From the cell containing the given text, extract its center point as (X, Y) coordinate. 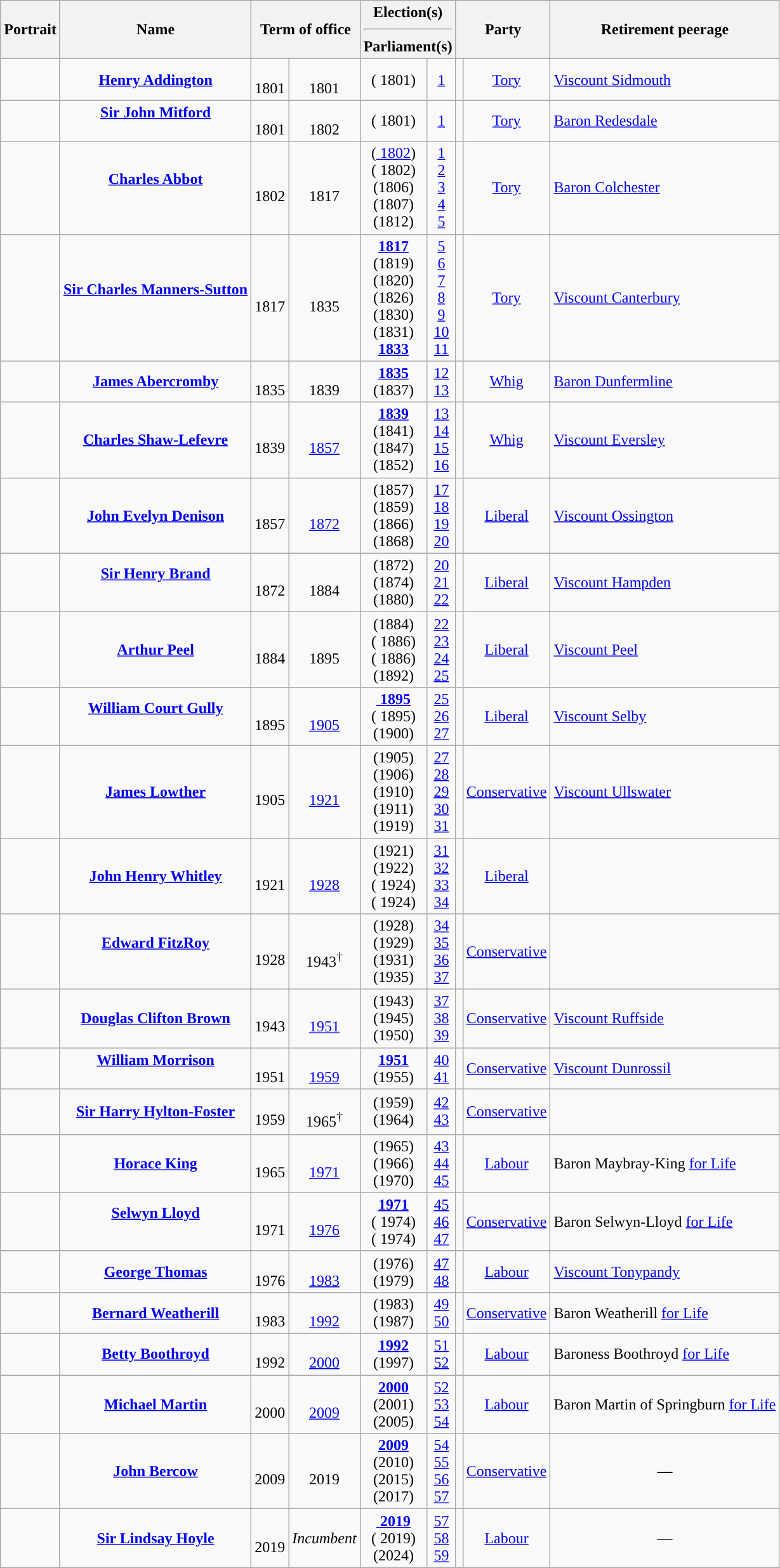
(1976)(1979) (393, 1271)
1971( 1974)( 1974) (393, 1222)
2009(2010)(2015)(2017) (393, 1472)
Sir Lindsay Hoyle (155, 1538)
Baron Maybray-King for Life (665, 1163)
5152 (442, 1355)
Horace King (155, 1163)
(1928)(1929)(1931)(1935) (393, 951)
John Henry Whitley (155, 877)
Charles Shaw-Lefevre (155, 440)
(1872)(1874)(1880) (393, 582)
Viscount Peel (665, 650)
Baron Martin of Springburn for Life (665, 1404)
(1983)(1987) (393, 1313)
1213 (442, 382)
George Thomas (155, 1271)
Edward FitzRoy (155, 951)
1965† (324, 1112)
Viscount Eversley (665, 440)
(1959)(1964) (393, 1112)
454647 (442, 1222)
575859 (442, 1538)
31323334 (442, 877)
Name (155, 30)
1951(1955) (393, 1068)
Viscount Hampden (665, 582)
(1943)(1945)(1950) (393, 1019)
525354 (442, 1404)
Viscount Ruffside (665, 1019)
Election(s)Parliament(s) (407, 30)
Viscount Ossington (665, 515)
1943 (270, 1019)
Viscount Sidmouth (665, 80)
John Bercow (155, 1472)
Party (503, 30)
James Lowther (155, 792)
22232425 (442, 650)
Henry Addington (155, 80)
4748 (442, 1271)
( 1802)( 1802)(1806)(1807)(1812) (393, 188)
James Abercromby (155, 382)
4041 (442, 1068)
54555657 (442, 1472)
Viscount Ullswater (665, 792)
William Morrison (155, 1068)
(1884)( 1886)( 1886)(1892) (393, 650)
1835(1837) (393, 382)
Michael Martin (155, 1404)
Sir John Mitford (155, 121)
Selwyn Lloyd (155, 1222)
Sir Henry Brand (155, 582)
12345 (442, 188)
34353637 (442, 951)
1965 (270, 1163)
Retirement peerage (665, 30)
Baron Selwyn-Lloyd for Life (665, 1222)
252627 (442, 716)
Baron Dunfermline (665, 382)
Sir Harry Hylton-Foster (155, 1112)
(1921)(1922)( 1924)( 1924) (393, 877)
Term of office (306, 30)
2728293031 (442, 792)
Baron Redesdale (665, 121)
Sir Charles Manners-Sutton (155, 297)
Portrait (30, 30)
373839 (442, 1019)
1895( 1895)(1900) (393, 716)
1839(1841)(1847)(1852) (393, 440)
Incumbent (324, 1538)
(1965)(1966)(1970) (393, 1163)
17181920 (442, 515)
1943† (324, 951)
Charles Abbot (155, 188)
1817(1819)(1820)(1826)(1830)(1831)1833 (393, 297)
202122 (442, 582)
Douglas Clifton Brown (155, 1019)
4243 (442, 1112)
434445 (442, 1163)
4950 (442, 1313)
Baron Colchester (665, 188)
Viscount Canterbury (665, 297)
(1905)(1906)(1910)(1911)(1919) (393, 792)
William Court Gully (155, 716)
Viscount Dunrossil (665, 1068)
Bernard Weatherill (155, 1313)
John Evelyn Denison (155, 515)
13141516 (442, 440)
567891011 (442, 297)
Betty Boothroyd (155, 1355)
2019( 2019)(2024) (393, 1538)
2000(2001)(2005) (393, 1404)
Baron Weatherill for Life (665, 1313)
Viscount Selby (665, 716)
Baroness Boothroyd for Life (665, 1355)
(1857)(1859)(1866)(1868) (393, 515)
1992(1997) (393, 1355)
Arthur Peel (155, 650)
Viscount Tonypandy (665, 1271)
